From the cell containing the given text, extract its center point as [x, y] coordinate. 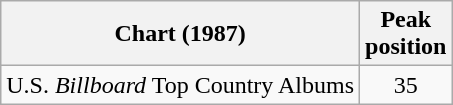
Chart (1987) [180, 34]
35 [406, 85]
U.S. Billboard Top Country Albums [180, 85]
Peakposition [406, 34]
